Find where the given text appears and provide that cell's center as [x, y] coordinate. 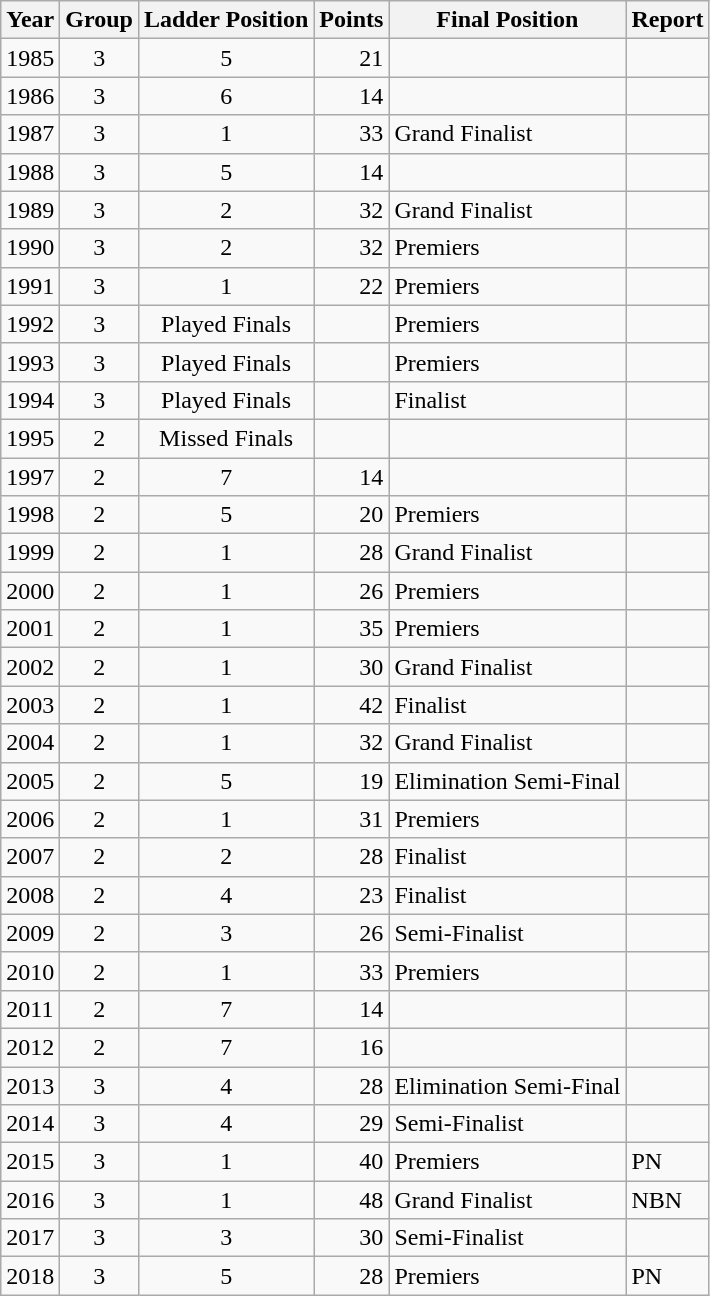
2003 [30, 705]
2007 [30, 857]
2002 [30, 667]
2000 [30, 591]
2008 [30, 895]
23 [352, 895]
2009 [30, 933]
2011 [30, 1009]
1986 [30, 96]
Final Position [508, 20]
2013 [30, 1085]
2015 [30, 1162]
Group [100, 20]
1991 [30, 286]
16 [352, 1047]
1997 [30, 477]
1993 [30, 362]
35 [352, 629]
42 [352, 705]
Points [352, 20]
2016 [30, 1200]
20 [352, 515]
1992 [30, 324]
1990 [30, 248]
2001 [30, 629]
Report [668, 20]
22 [352, 286]
6 [226, 96]
21 [352, 58]
1985 [30, 58]
40 [352, 1162]
2005 [30, 781]
2006 [30, 819]
48 [352, 1200]
1995 [30, 438]
Missed Finals [226, 438]
1999 [30, 553]
1988 [30, 172]
2014 [30, 1124]
1998 [30, 515]
2004 [30, 743]
2018 [30, 1276]
NBN [668, 1200]
1987 [30, 134]
1989 [30, 210]
Year [30, 20]
2012 [30, 1047]
29 [352, 1124]
2017 [30, 1238]
19 [352, 781]
Ladder Position [226, 20]
2010 [30, 971]
1994 [30, 400]
31 [352, 819]
